For the text-containing cell, return its midpoint in (X, Y) coordinate format. 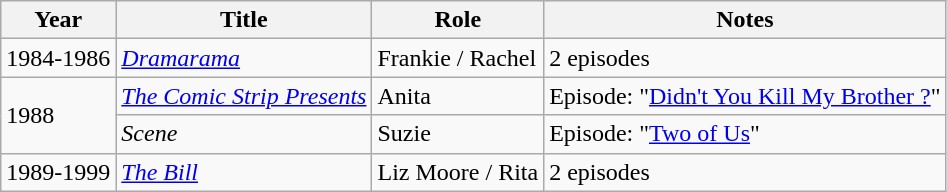
1989-1999 (58, 172)
Frankie / Rachel (458, 58)
Title (244, 20)
Suzie (458, 134)
1988 (58, 115)
Dramarama (244, 58)
Scene (244, 134)
1984-1986 (58, 58)
Notes (745, 20)
Year (58, 20)
Episode: "Two of Us" (745, 134)
Anita (458, 96)
Liz Moore / Rita (458, 172)
Episode: "Didn't You Kill My Brother ?" (745, 96)
Role (458, 20)
The Comic Strip Presents (244, 96)
The Bill (244, 172)
